Scan for the cell matching the given text and deliver its (x, y) coordinate at center. 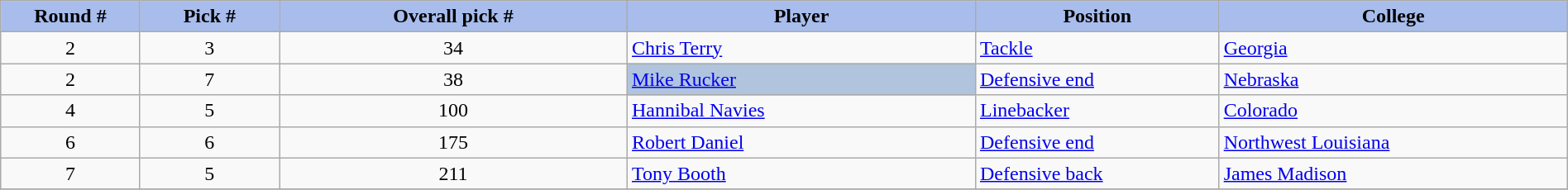
38 (453, 79)
College (1393, 17)
Hannibal Navies (801, 111)
Position (1097, 17)
3 (209, 48)
211 (453, 173)
Nebraska (1393, 79)
Overall pick # (453, 17)
Round # (70, 17)
Tony Booth (801, 173)
34 (453, 48)
Colorado (1393, 111)
Player (801, 17)
Tackle (1097, 48)
4 (70, 111)
Georgia (1393, 48)
Chris Terry (801, 48)
Robert Daniel (801, 142)
James Madison (1393, 173)
Linebacker (1097, 111)
Mike Rucker (801, 79)
Northwest Louisiana (1393, 142)
Pick # (209, 17)
100 (453, 111)
Defensive back (1097, 173)
175 (453, 142)
